Determine the [x, y] coordinate at the center of the cell enclosing the given text.  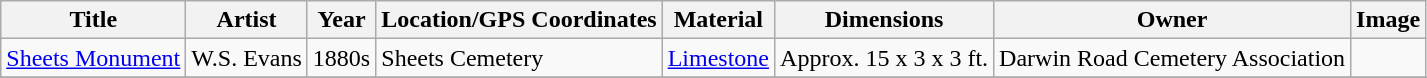
1880s [341, 58]
Limestone [718, 58]
Image [1388, 20]
Location/GPS Coordinates [519, 20]
Title [94, 20]
W.S. Evans [247, 58]
Sheets Monument [94, 58]
Approx. 15 x 3 x 3 ft. [884, 58]
Darwin Road Cemetery Association [1172, 58]
Material [718, 20]
Artist [247, 20]
Owner [1172, 20]
Sheets Cemetery [519, 58]
Year [341, 20]
Dimensions [884, 20]
